Output the (x, y) coordinate of the center of the cell containing the given text.  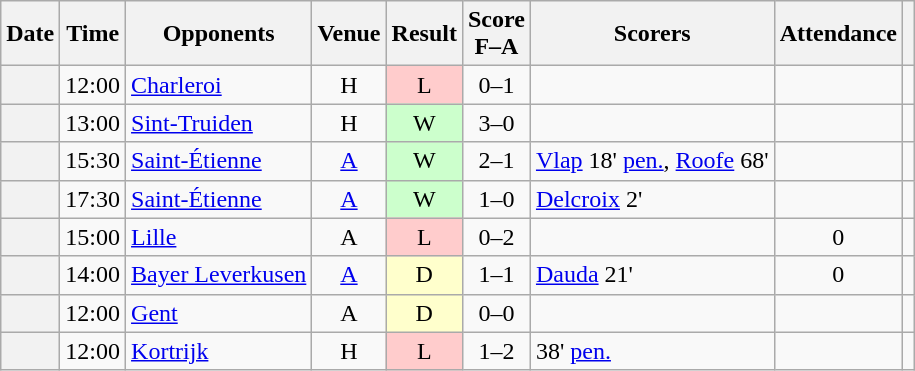
Scorers (652, 34)
14:00 (93, 275)
15:30 (93, 161)
Charleroi (219, 85)
Sint-Truiden (219, 123)
0–1 (496, 85)
1–1 (496, 275)
13:00 (93, 123)
1–2 (496, 351)
Vlap 18' pen., Roofe 68' (652, 161)
2–1 (496, 161)
Venue (349, 34)
Dauda 21' (652, 275)
Date (30, 34)
17:30 (93, 199)
Lille (219, 237)
38' pen. (652, 351)
Attendance (838, 34)
3–0 (496, 123)
Time (93, 34)
ScoreF–A (496, 34)
1–0 (496, 199)
Kortrijk (219, 351)
Result (424, 34)
0–2 (496, 237)
Bayer Leverkusen (219, 275)
15:00 (93, 237)
0–0 (496, 313)
Opponents (219, 34)
Gent (219, 313)
Delcroix 2' (652, 199)
